For the text-containing cell, return its midpoint in (x, y) coordinate format. 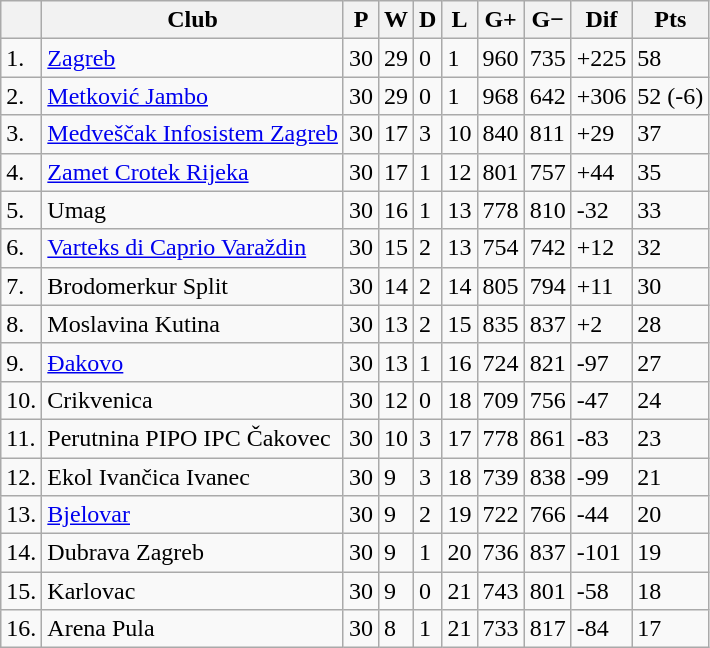
735 (548, 58)
-101 (602, 553)
Crikvenica (193, 400)
-99 (602, 477)
G+ (500, 20)
Bjelovar (193, 515)
766 (548, 515)
-83 (602, 438)
724 (500, 362)
-44 (602, 515)
37 (670, 134)
Dif (602, 20)
Karlovac (193, 591)
+44 (602, 172)
754 (500, 248)
2. (22, 96)
-84 (602, 629)
-47 (602, 400)
G− (548, 20)
D (428, 20)
32 (670, 248)
Arena Pula (193, 629)
960 (500, 58)
742 (548, 248)
Brodomerkur Split (193, 286)
743 (500, 591)
10. (22, 400)
Zagreb (193, 58)
7. (22, 286)
Moslavina Kutina (193, 324)
835 (500, 324)
Zamet Crotek Rijeka (193, 172)
23 (670, 438)
722 (500, 515)
13. (22, 515)
11. (22, 438)
58 (670, 58)
838 (548, 477)
P (360, 20)
817 (548, 629)
794 (548, 286)
-32 (602, 210)
810 (548, 210)
Umag (193, 210)
-58 (602, 591)
9. (22, 362)
6. (22, 248)
757 (548, 172)
968 (500, 96)
33 (670, 210)
W (396, 20)
12. (22, 477)
28 (670, 324)
L (460, 20)
+306 (602, 96)
5. (22, 210)
756 (548, 400)
Ekol Ivančica Ivanec (193, 477)
27 (670, 362)
Đakovo (193, 362)
14. (22, 553)
709 (500, 400)
8 (396, 629)
861 (548, 438)
Dubrava Zagreb (193, 553)
Pts (670, 20)
35 (670, 172)
642 (548, 96)
+29 (602, 134)
16. (22, 629)
805 (500, 286)
3. (22, 134)
739 (500, 477)
-97 (602, 362)
+11 (602, 286)
52 (-6) (670, 96)
Perutnina PIPO IPC Čakovec (193, 438)
Varteks di Caprio Varaždin (193, 248)
733 (500, 629)
8. (22, 324)
4. (22, 172)
Medveščak Infosistem Zagreb (193, 134)
24 (670, 400)
840 (500, 134)
+2 (602, 324)
736 (500, 553)
Club (193, 20)
+12 (602, 248)
15. (22, 591)
1. (22, 58)
821 (548, 362)
811 (548, 134)
+225 (602, 58)
Metković Jambo (193, 96)
